Provide the (x, y) coordinate of the cell's center where the given text is located.  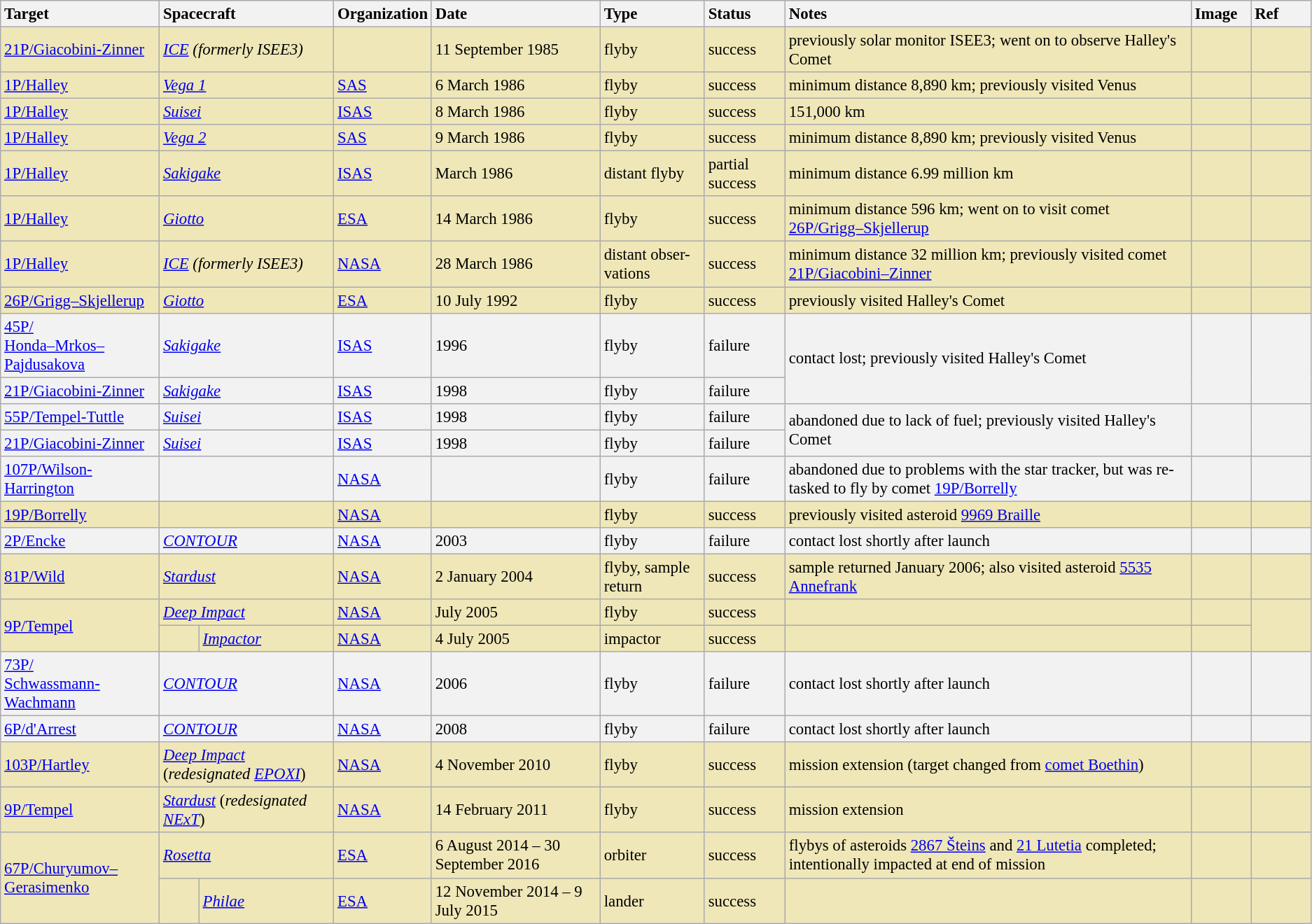
2003 (515, 541)
Stardust (246, 577)
contact lost; previously visited Halley's Comet (988, 358)
12 November 2014 – 9 July 2015 (515, 900)
11 September 1985 (515, 50)
2008 (515, 729)
73P/Schwassmann-Wachmann (80, 684)
flyby, sample return (652, 577)
28 March 1986 (515, 265)
151,000 km (988, 112)
6P/d'Arrest (80, 729)
2P/Encke (80, 541)
Philae (266, 900)
19P/Borrelly (80, 514)
1996 (515, 345)
previously solar monitor ISEE3; went on to observe Halley's Comet (988, 50)
July 2005 (515, 612)
103P/Hartley (80, 764)
Notes (988, 14)
67P/Churyumov–Gerasimenko (80, 878)
Ref (1281, 14)
81P/Wild (80, 577)
abandoned due to lack of fuel; previously visited Halley's Comet (988, 430)
Impactor (266, 639)
Stardust (redesignated NExT) (246, 811)
partial success (745, 174)
14 March 1986 (515, 218)
2006 (515, 684)
14 February 2011 (515, 811)
Target (80, 14)
minimum distance 6.99 million km (988, 174)
Vega 2 (246, 138)
previously visited asteroid 9969 Braille (988, 514)
sample returned January 2006; also visited asteroid 5535 Annefrank (988, 577)
45P/Honda–Mrkos–Pajdusakova (80, 345)
Type (652, 14)
mission extension (988, 811)
abandoned due to problems with the star tracker, but was re-tasked to fly by comet 19P/Borrelly (988, 479)
55P/Tempel-Tuttle (80, 416)
8 March 1986 (515, 112)
Organization (383, 14)
107P/Wilson-Harrington (80, 479)
26P/Grigg–Skjellerup (80, 300)
distant obser-vations (652, 265)
mission extension (target changed from comet Boethin) (988, 764)
previously visited Halley's Comet (988, 300)
6 March 1986 (515, 85)
flybys of asteroids 2867 Šteins and 21 Lutetia completed; intentionally impacted at end of mission (988, 855)
orbiter (652, 855)
Spacecraft (246, 14)
2 January 2004 (515, 577)
Status (745, 14)
Deep Impact (246, 612)
Date (515, 14)
March 1986 (515, 174)
4 November 2010 (515, 764)
Deep Impact (redesignated EPOXI) (246, 764)
minimum distance 596 km; went on to visit comet 26P/Grigg–Skjellerup (988, 218)
9 March 1986 (515, 138)
10 July 1992 (515, 300)
minimum distance 32 million km; previously visited comet 21P/Giacobini–Zinner (988, 265)
4 July 2005 (515, 639)
6 August 2014 – 30 September 2016 (515, 855)
distant flyby (652, 174)
impactor (652, 639)
lander (652, 900)
Rosetta (246, 855)
Vega 1 (246, 85)
Image (1221, 14)
